For the text-containing cell, return its midpoint in [x, y] coordinate format. 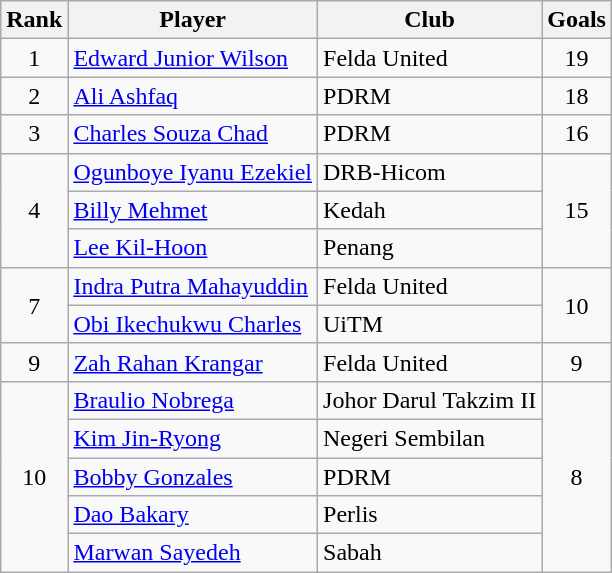
Lee Kil-Hoon [193, 248]
Zah Rahan Krangar [193, 362]
Perlis [430, 515]
Marwan Sayedeh [193, 553]
DRB-Hicom [430, 172]
Braulio Nobrega [193, 400]
18 [577, 96]
2 [34, 96]
Indra Putra Mahayuddin [193, 286]
15 [577, 210]
Negeri Sembilan [430, 438]
Dao Bakary [193, 515]
19 [577, 58]
Rank [34, 20]
Charles Souza Chad [193, 134]
UiTM [430, 324]
Billy Mehmet [193, 210]
Sabah [430, 553]
Goals [577, 20]
Edward Junior Wilson [193, 58]
Ali Ashfaq [193, 96]
Obi Ikechukwu Charles [193, 324]
Club [430, 20]
3 [34, 134]
Kedah [430, 210]
8 [577, 476]
1 [34, 58]
Johor Darul Takzim II [430, 400]
Penang [430, 248]
Kim Jin-Ryong [193, 438]
Player [193, 20]
16 [577, 134]
Bobby Gonzales [193, 477]
Ogunboye Iyanu Ezekiel [193, 172]
7 [34, 305]
4 [34, 210]
